Output the [X, Y] coordinate of the center of the cell containing the given text.  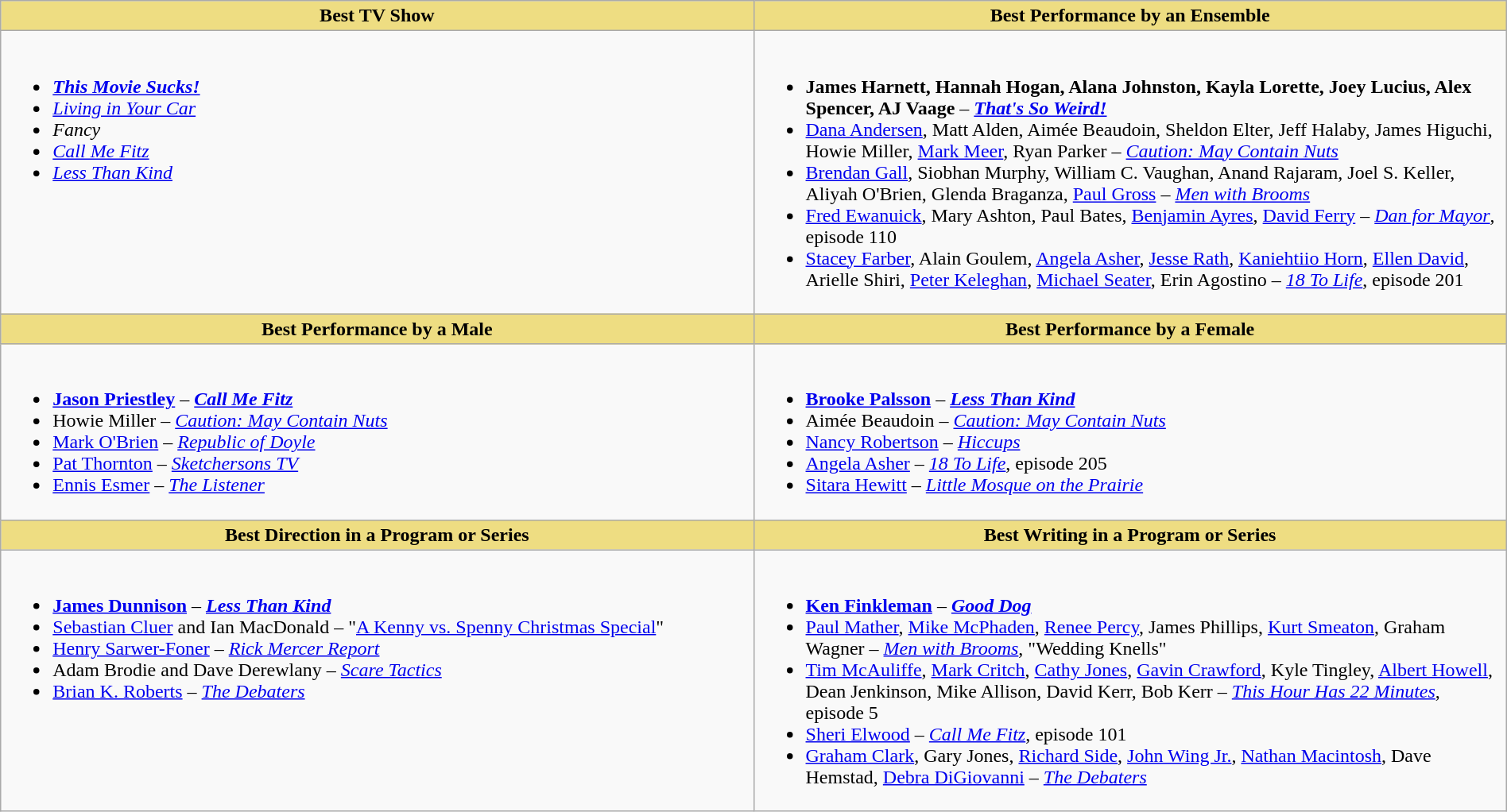
Best TV Show [377, 16]
This Movie Sucks!Living in Your CarFancyCall Me FitzLess Than Kind [377, 172]
Best Performance by a Male [377, 329]
Best Direction in a Program or Series [377, 535]
Best Writing in a Program or Series [1130, 535]
Best Performance by a Female [1130, 329]
Best Performance by an Ensemble [1130, 16]
